Determine the (X, Y) coordinate at the center of the cell enclosing the given text.  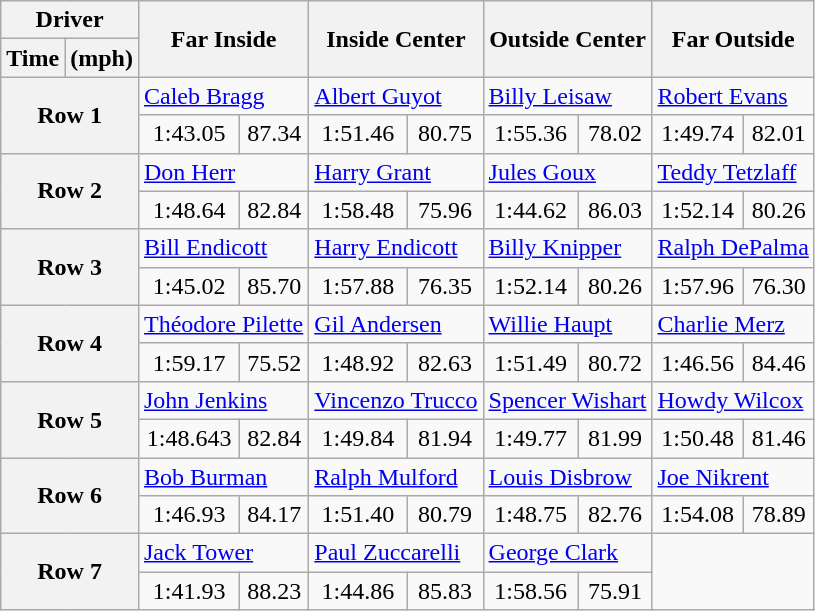
Louis Disbrow (568, 477)
1:57.96 (698, 286)
Paul Zuccarelli (396, 553)
Bill Endicott (223, 248)
78.02 (615, 134)
88.23 (274, 591)
Ralph DePalma (733, 248)
Joe Nikrent (733, 477)
78.89 (778, 515)
1:44.62 (530, 210)
Jack Tower (223, 553)
80.72 (615, 362)
1:51.40 (358, 515)
Far Inside (223, 39)
Far Outside (733, 39)
Bob Burman (223, 477)
82.01 (778, 134)
84.46 (778, 362)
George Clark (568, 553)
1:48.64 (188, 210)
(mph) (102, 58)
85.83 (445, 591)
1:46.93 (188, 515)
Row 3 (70, 267)
75.91 (615, 591)
1:58.48 (358, 210)
1:50.48 (698, 438)
1:58.56 (530, 591)
John Jenkins (223, 400)
Harry Grant (396, 172)
Robert Evans (733, 96)
1:46.56 (698, 362)
Inside Center (396, 39)
1:59.17 (188, 362)
1:51.46 (358, 134)
Caleb Bragg (223, 96)
1:43.05 (188, 134)
1:55.36 (530, 134)
1:48.75 (530, 515)
Driver (70, 20)
81.99 (615, 438)
81.94 (445, 438)
Teddy Tetzlaff (733, 172)
1:49.74 (698, 134)
Outside Center (568, 39)
84.17 (274, 515)
1:57.88 (358, 286)
80.79 (445, 515)
87.34 (274, 134)
Spencer Wishart (568, 400)
1:49.77 (530, 438)
Don Herr (223, 172)
Willie Haupt (568, 324)
1:49.84 (358, 438)
Ralph Mulford (396, 477)
80.75 (445, 134)
Harry Endicott (396, 248)
82.63 (445, 362)
1:41.93 (188, 591)
82.76 (615, 515)
Théodore Pilette (223, 324)
Jules Goux (568, 172)
1:44.86 (358, 591)
Row 1 (70, 115)
75.96 (445, 210)
1:51.49 (530, 362)
Row 2 (70, 191)
1:45.02 (188, 286)
Charlie Merz (733, 324)
Row 5 (70, 419)
Gil Andersen (396, 324)
Row 6 (70, 496)
Row 7 (70, 572)
1:48.643 (188, 438)
Billy Knipper (568, 248)
85.70 (274, 286)
Albert Guyot (396, 96)
75.52 (274, 362)
81.46 (778, 438)
Billy Leisaw (568, 96)
76.35 (445, 286)
86.03 (615, 210)
Howdy Wilcox (733, 400)
Row 4 (70, 343)
Time (33, 58)
76.30 (778, 286)
1:48.92 (358, 362)
Vincenzo Trucco (396, 400)
1:54.08 (698, 515)
